Pinpoint the cell where the given text exists, returning its (x, y) midpoint coordinate. 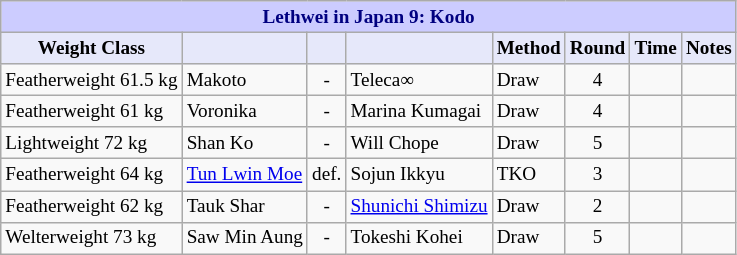
Shan Ko (244, 143)
2 (598, 206)
Tun Lwin Moe (244, 175)
Method (528, 48)
Makoto (244, 80)
Featherweight 64 kg (92, 175)
Tauk Shar (244, 206)
Featherweight 61 kg (92, 111)
Welterweight 73 kg (92, 238)
Tokeshi Kohei (419, 238)
Round (598, 48)
Voronika (244, 111)
Marina Kumagai (419, 111)
Featherweight 61.5 kg (92, 80)
Shunichi Shimizu (419, 206)
Weight Class (92, 48)
Teleca∞ (419, 80)
TKO (528, 175)
Featherweight 62 kg (92, 206)
Time (656, 48)
def. (326, 175)
Will Chope (419, 143)
3 (598, 175)
Saw Min Aung (244, 238)
Sojun Ikkyu (419, 175)
Lethwei in Japan 9: Kodo (369, 17)
Lightweight 72 kg (92, 143)
Notes (708, 48)
